Provide the (X, Y) coordinate of the cell's center where the given text is located.  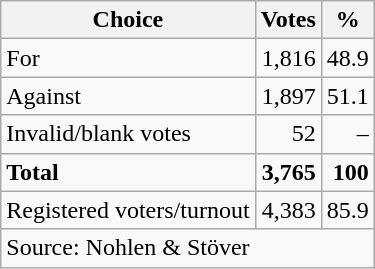
Votes (288, 20)
3,765 (288, 172)
48.9 (348, 58)
– (348, 134)
51.1 (348, 96)
1,897 (288, 96)
Choice (128, 20)
Registered voters/turnout (128, 210)
52 (288, 134)
4,383 (288, 210)
Invalid/blank votes (128, 134)
Source: Nohlen & Stöver (188, 248)
Total (128, 172)
85.9 (348, 210)
For (128, 58)
100 (348, 172)
Against (128, 96)
% (348, 20)
1,816 (288, 58)
